Provide the [X, Y] coordinate of the cell's center where the given text is located.  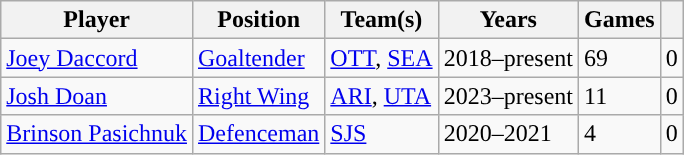
Brinson Pasichnuk [97, 134]
OTT, SEA [382, 58]
Josh Doan [97, 96]
2020–2021 [508, 134]
2018–present [508, 58]
4 [619, 134]
11 [619, 96]
Defenceman [258, 134]
Games [619, 20]
Joey Daccord [97, 58]
2023–present [508, 96]
Player [97, 20]
Team(s) [382, 20]
ARI, UTA [382, 96]
Position [258, 20]
Years [508, 20]
Right Wing [258, 96]
69 [619, 58]
SJS [382, 134]
Goaltender [258, 58]
